Find where the given text appears and provide that cell's center as [x, y] coordinate. 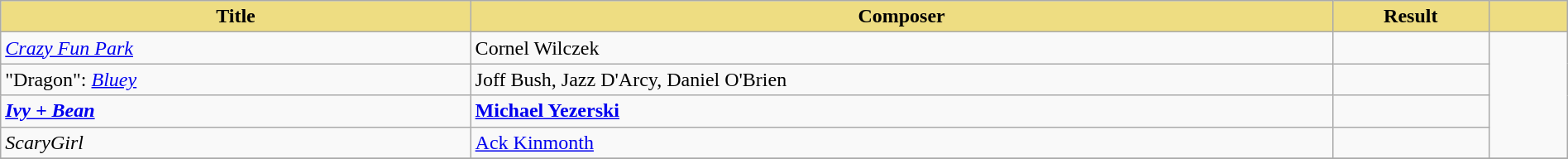
Crazy Fun Park [236, 48]
"Dragon": Bluey [236, 79]
Title [236, 17]
Joff Bush, Jazz D'Arcy, Daniel O'Brien [901, 79]
Michael Yezerski [901, 111]
Ivy + Bean [236, 111]
Ack Kinmonth [901, 142]
Composer [901, 17]
ScaryGirl [236, 142]
Result [1411, 17]
Cornel Wilczek [901, 48]
